Return (X, Y) of the center of cell containing provided text 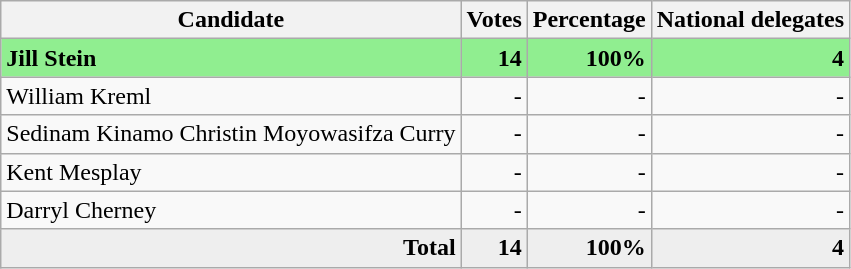
Votes (494, 20)
Candidate (231, 20)
Sedinam Kinamo Christin Moyowasifza Curry (231, 134)
Darryl Cherney (231, 210)
Total (231, 248)
Jill Stein (231, 58)
National delegates (750, 20)
Percentage (589, 20)
William Kreml (231, 96)
Kent Mesplay (231, 172)
